Capture the cell that displays the provided text and extract its (x, y) central coordinate. 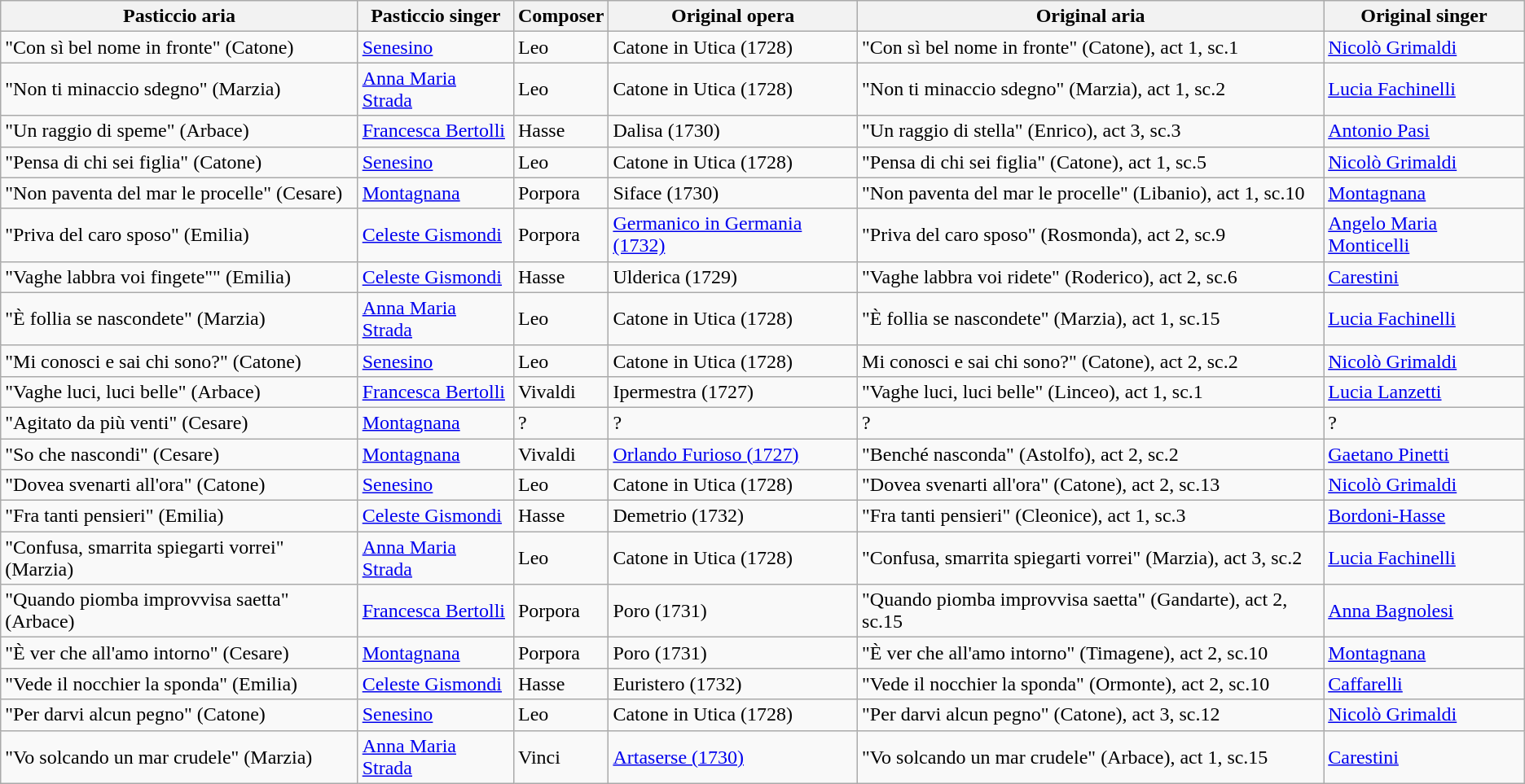
"È ver che all'amo intorno" (Cesare) (179, 653)
"Non paventa del mar le procelle" (Cesare) (179, 193)
"Vede il nocchier la sponda" (Emilia) (179, 684)
"Pensa di chi sei figlia" (Catone) (179, 162)
"Quando piomba improvvisa saetta" (Arbace) (179, 611)
"Mi conosci e sai chi sono?" (Catone) (179, 361)
"Per darvi alcun pegno" (Catone) (179, 715)
"Agitato da più venti" (Cesare) (179, 423)
"È follia se nascondete" (Marzia) (179, 319)
Antonio Pasi (1424, 131)
"Pensa di chi sei figlia" (Catone), act 1, sc.5 (1091, 162)
"Priva del caro sposo" (Rosmonda), act 2, sc.9 (1091, 234)
"Con sì bel nome in fronte" (Catone) (179, 47)
"So che nascondi" (Cesare) (179, 453)
Original singer (1424, 16)
Artaserse (1730) (733, 757)
Orlando Furioso (1727) (733, 453)
Caffarelli (1424, 684)
"Non paventa del mar le procelle" (Libanio), act 1, sc.10 (1091, 193)
"Vaghe luci, luci belle" (Arbace) (179, 392)
"Per darvi alcun pegno" (Catone), act 3, sc.12 (1091, 715)
"Benché nasconda" (Astolfo), act 2, sc.2 (1091, 453)
Vinci (560, 757)
Demetrio (1732) (733, 516)
Gaetano Pinetti (1424, 453)
Composer (560, 16)
Germanico in Germania (1732) (733, 234)
"Vaghe luci, luci belle" (Linceo), act 1, sc.1 (1091, 392)
"Confusa, smarrita spiegarti vorrei" (Marzia) (179, 558)
"Non ti minaccio sdegno" (Marzia), act 1, sc.2 (1091, 90)
"Vaghe labbra voi ridete" (Roderico), act 2, sc.6 (1091, 277)
Bordoni-Hasse (1424, 516)
Pasticcio aria (179, 16)
"Un raggio di stella" (Enrico), act 3, sc.3 (1091, 131)
"Vaghe labbra voi fingete"" (Emilia) (179, 277)
Ulderica (1729) (733, 277)
"Dovea svenarti all'ora" (Catone), act 2, sc.13 (1091, 485)
"Fra tanti pensieri" (Emilia) (179, 516)
"È ver che all'amo intorno" (Timagene), act 2, sc.10 (1091, 653)
Ipermestra (1727) (733, 392)
"È follia se nascondete" (Marzia), act 1, sc.15 (1091, 319)
"Vo solcando un mar crudele" (Marzia) (179, 757)
"Quando piomba improvvisa saetta" (Gandarte), act 2, sc.15 (1091, 611)
"Con sì bel nome in fronte" (Catone), act 1, sc.1 (1091, 47)
"Vede il nocchier la sponda" (Ormonte), act 2, sc.10 (1091, 684)
Original aria (1091, 16)
Lucia Lanzetti (1424, 392)
Dalisa (1730) (733, 131)
Siface (1730) (733, 193)
"Dovea svenarti all'ora" (Catone) (179, 485)
"Fra tanti pensieri" (Cleonice), act 1, sc.3 (1091, 516)
Anna Bagnolesi (1424, 611)
Pasticcio singer (435, 16)
Angelo Maria Monticelli (1424, 234)
"Un raggio di speme" (Arbace) (179, 131)
Mi conosci e sai chi sono?" (Catone), act 2, sc.2 (1091, 361)
Euristero (1732) (733, 684)
"Priva del caro sposo" (Emilia) (179, 234)
"Confusa, smarrita spiegarti vorrei" (Marzia), act 3, sc.2 (1091, 558)
"Non ti minaccio sdegno" (Marzia) (179, 90)
"Vo solcando un mar crudele" (Arbace), act 1, sc.15 (1091, 757)
Original opera (733, 16)
